Search for the cell housing the specified text and yield its (x, y) center coordinate. 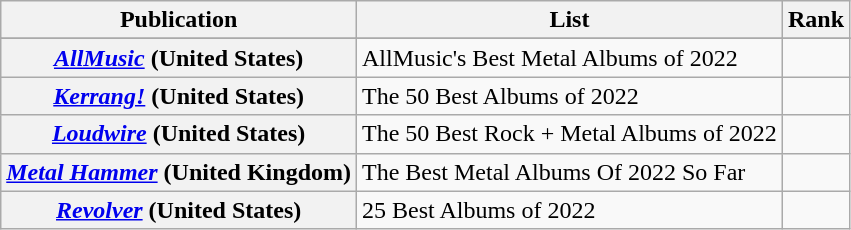
Publication (179, 20)
AllMusic (United States) (179, 58)
Kerrang! (United States) (179, 96)
25 Best Albums of 2022 (570, 210)
AllMusic's Best Metal Albums of 2022 (570, 58)
Loudwire (United States) (179, 134)
Metal Hammer (United Kingdom) (179, 172)
List (570, 20)
Rank (816, 20)
Revolver (United States) (179, 210)
The 50 Best Albums of 2022 (570, 96)
The 50 Best Rock + Metal Albums of 2022 (570, 134)
The Best Metal Albums Of 2022 So Far (570, 172)
